Search for the cell housing the specified text and yield its (x, y) center coordinate. 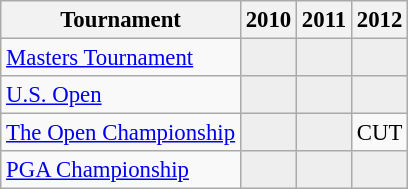
Masters Tournament (121, 58)
2011 (324, 20)
2010 (268, 20)
CUT (379, 133)
2012 (379, 20)
PGA Championship (121, 170)
The Open Championship (121, 133)
U.S. Open (121, 95)
Tournament (121, 20)
